Find where the given text appears and provide that cell's center as (x, y) coordinate. 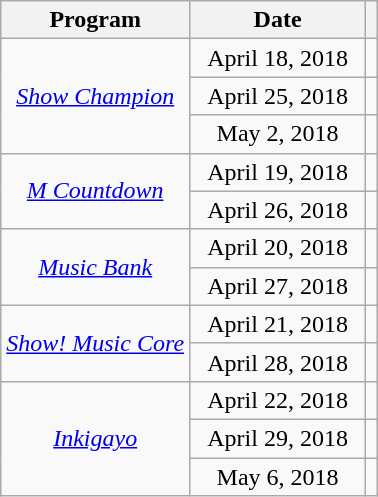
Show Champion (96, 96)
April 22, 2018 (278, 400)
April 26, 2018 (278, 210)
April 18, 2018 (278, 58)
Date (278, 20)
April 21, 2018 (278, 324)
May 2, 2018 (278, 134)
Music Bank (96, 267)
April 29, 2018 (278, 438)
Inkigayo (96, 438)
Show! Music Core (96, 343)
M Countdown (96, 191)
April 20, 2018 (278, 248)
May 6, 2018 (278, 477)
April 25, 2018 (278, 96)
April 19, 2018 (278, 172)
April 28, 2018 (278, 362)
April 27, 2018 (278, 286)
Program (96, 20)
